From the cell containing the given text, extract its center point as (X, Y) coordinate. 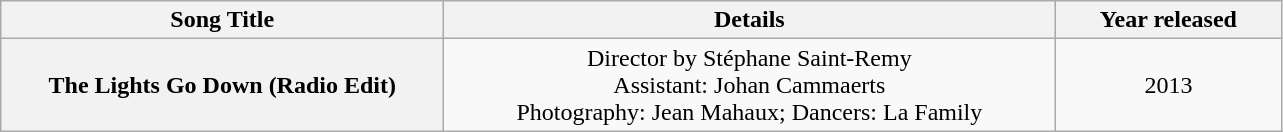
The Lights Go Down (Radio Edit) (222, 85)
Director by Stéphane Saint-Remy Assistant: Johan Cammaerts Photography: Jean Mahaux; Dancers: La Family (750, 85)
Details (750, 20)
2013 (1168, 85)
Year released (1168, 20)
Song Title (222, 20)
